Pinpoint the cell where the given text exists, returning its [X, Y] midpoint coordinate. 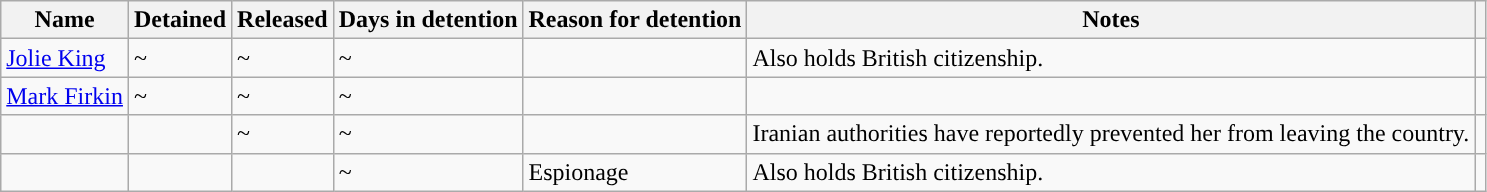
Reason for detention [635, 20]
Notes [1111, 20]
Released [283, 20]
Jolie King [65, 58]
Name [65, 20]
Days in detention [428, 20]
Iranian authorities have reportedly prevented her from leaving the country. [1111, 134]
Mark Firkin [65, 96]
Espionage [635, 172]
Detained [180, 20]
